Identify which cell holds the provided text, then report its [x, y] central coordinate. 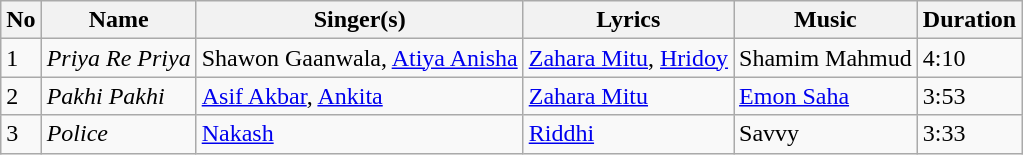
Singer(s) [360, 20]
2 [21, 96]
3:33 [969, 134]
Priya Re Priya [118, 58]
Shawon Gaanwala, Atiya Anisha [360, 58]
Emon Saha [826, 96]
Savvy [826, 134]
3 [21, 134]
Music [826, 20]
Lyrics [628, 20]
1 [21, 58]
Asif Akbar, Ankita [360, 96]
Shamim Mahmud [826, 58]
Zahara Mitu, Hridoy [628, 58]
Nakash [360, 134]
Duration [969, 20]
Pakhi Pakhi [118, 96]
Police [118, 134]
No [21, 20]
Name [118, 20]
Zahara Mitu [628, 96]
Riddhi [628, 134]
4:10 [969, 58]
3:53 [969, 96]
